Provide the (X, Y) coordinate of the cell's center where the given text is located.  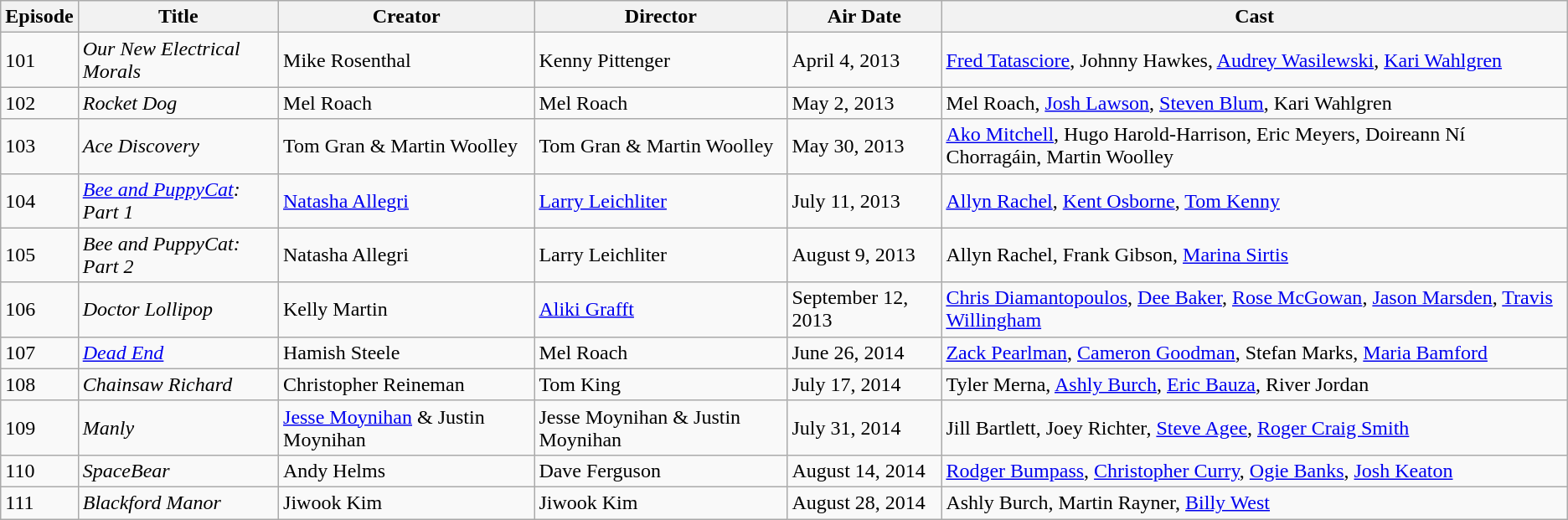
April 4, 2013 (864, 60)
109 (39, 427)
Ace Discovery (178, 146)
August 9, 2013 (864, 255)
August 28, 2014 (864, 502)
August 14, 2014 (864, 471)
Kelly Martin (407, 310)
Bee and PuppyCat: Part 2 (178, 255)
May 30, 2013 (864, 146)
Rocket Dog (178, 103)
Chris Diamantopoulos, Dee Baker, Rose McGowan, Jason Marsden, Travis Willingham (1255, 310)
104 (39, 201)
July 11, 2013 (864, 201)
Hamish Steele (407, 353)
Episode (39, 17)
Ashly Burch, Martin Rayner, Billy West (1255, 502)
Bee and PuppyCat: Part 1 (178, 201)
110 (39, 471)
111 (39, 502)
108 (39, 384)
Christopher Reineman (407, 384)
Dead End (178, 353)
Tom King (661, 384)
Mel Roach, Josh Lawson, Steven Blum, Kari Wahlgren (1255, 103)
106 (39, 310)
Doctor Lollipop (178, 310)
Rodger Bumpass, Christopher Curry, Ogie Banks, Josh Keaton (1255, 471)
Cast (1255, 17)
Dave Ferguson (661, 471)
Mike Rosenthal (407, 60)
Chainsaw Richard (178, 384)
Manly (178, 427)
Air Date (864, 17)
Title (178, 17)
Kenny Pittenger (661, 60)
Fred Tatasciore, Johnny Hawkes, Audrey Wasilewski, Kari Wahlgren (1255, 60)
Tyler Merna, Ashly Burch, Eric Bauza, River Jordan (1255, 384)
Allyn Rachel, Kent Osborne, Tom Kenny (1255, 201)
Creator (407, 17)
Director (661, 17)
Andy Helms (407, 471)
September 12, 2013 (864, 310)
103 (39, 146)
Zack Pearlman, Cameron Goodman, Stefan Marks, Maria Bamford (1255, 353)
SpaceBear (178, 471)
Ako Mitchell, Hugo Harold-Harrison, Eric Meyers, Doireann Ní Chorragáin, Martin Woolley (1255, 146)
May 2, 2013 (864, 103)
Jill Bartlett, Joey Richter, Steve Agee, Roger Craig Smith (1255, 427)
Allyn Rachel, Frank Gibson, Marina Sirtis (1255, 255)
Aliki Grafft (661, 310)
Our New Electrical Morals (178, 60)
July 31, 2014 (864, 427)
105 (39, 255)
107 (39, 353)
June 26, 2014 (864, 353)
Blackford Manor (178, 502)
102 (39, 103)
July 17, 2014 (864, 384)
101 (39, 60)
